Provide the [X, Y] coordinate of the cell's center where the given text is located.  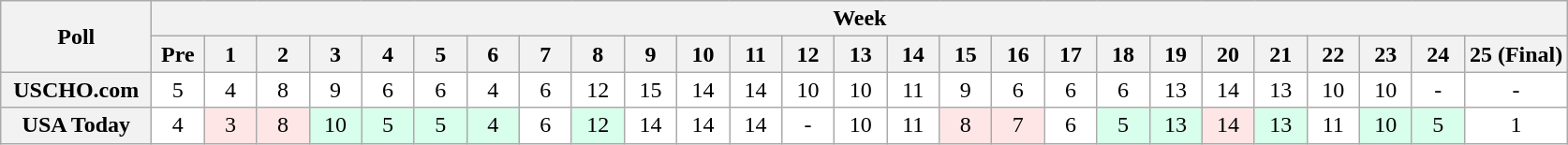
Week [860, 19]
21 [1280, 54]
23 [1385, 54]
Pre [178, 54]
18 [1123, 54]
Poll [77, 36]
25 (Final) [1516, 54]
19 [1176, 54]
16 [1018, 54]
22 [1333, 54]
24 [1438, 54]
20 [1228, 54]
17 [1071, 54]
USA Today [77, 125]
USCHO.com [77, 90]
2 [283, 54]
